Extract the (X, Y) coordinate from the center of the cell holding the provided text.  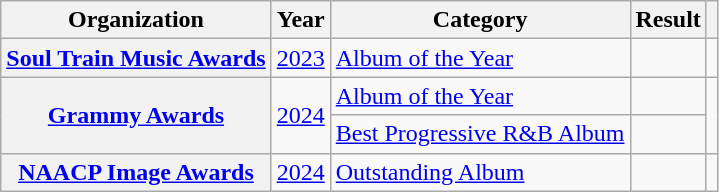
Category (480, 20)
Organization (136, 20)
Outstanding Album (480, 172)
Result (668, 20)
NAACP Image Awards (136, 172)
2023 (300, 58)
Grammy Awards (136, 115)
Soul Train Music Awards (136, 58)
Year (300, 20)
Best Progressive R&B Album (480, 134)
